For the text-containing cell, return its midpoint in (x, y) coordinate format. 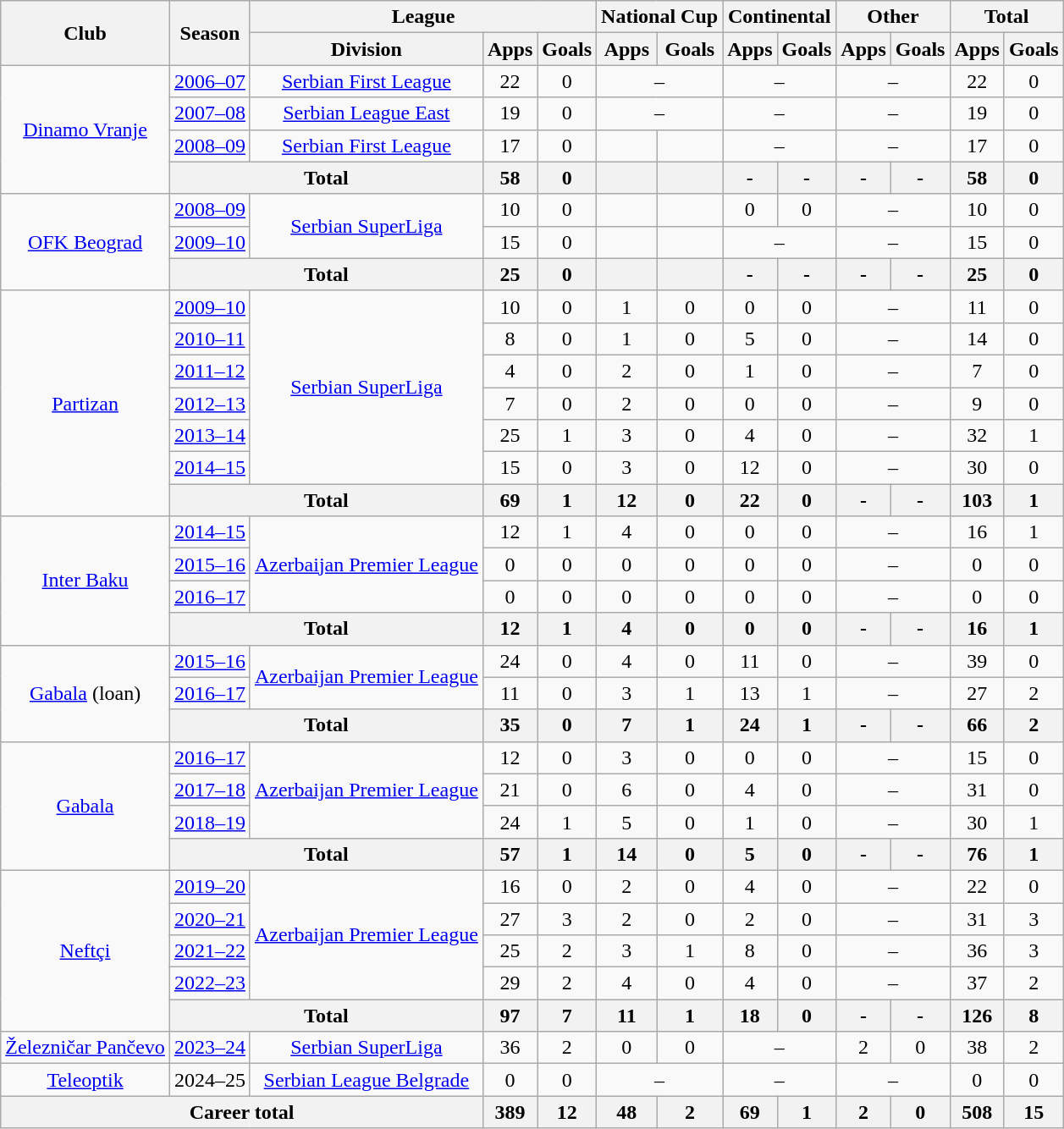
Club (85, 33)
Continental (780, 17)
Gabala (85, 806)
37 (977, 983)
2013–14 (210, 436)
2022–23 (210, 983)
103 (977, 500)
2018–19 (210, 822)
Gabala (loan) (85, 693)
48 (627, 1112)
Inter Baku (85, 581)
2011–12 (210, 371)
2012–13 (210, 404)
21 (510, 790)
32 (977, 436)
Season (210, 33)
Serbian League Belgrade (366, 1080)
13 (750, 693)
Železničar Pančevo (85, 1048)
389 (510, 1112)
126 (977, 1016)
18 (750, 1016)
2023–24 (210, 1048)
6 (627, 790)
2020–21 (210, 918)
38 (977, 1048)
2010–11 (210, 339)
Teleoptik (85, 1080)
2006–07 (210, 81)
Career total (242, 1112)
Other (893, 17)
Serbian League East (366, 113)
508 (977, 1112)
2024–25 (210, 1080)
Partizan (85, 403)
2017–18 (210, 790)
OFK Beograd (85, 242)
2021–22 (210, 951)
2019–20 (210, 886)
National Cup (660, 17)
2007–08 (210, 113)
39 (977, 661)
57 (510, 854)
9 (977, 404)
League (423, 17)
35 (510, 725)
76 (977, 854)
Division (366, 49)
66 (977, 725)
Dinamo Vranje (85, 129)
Neftçi (85, 950)
29 (510, 983)
97 (510, 1016)
